Return the [x, y] coordinate for the center point of the cell that contains the specified text.  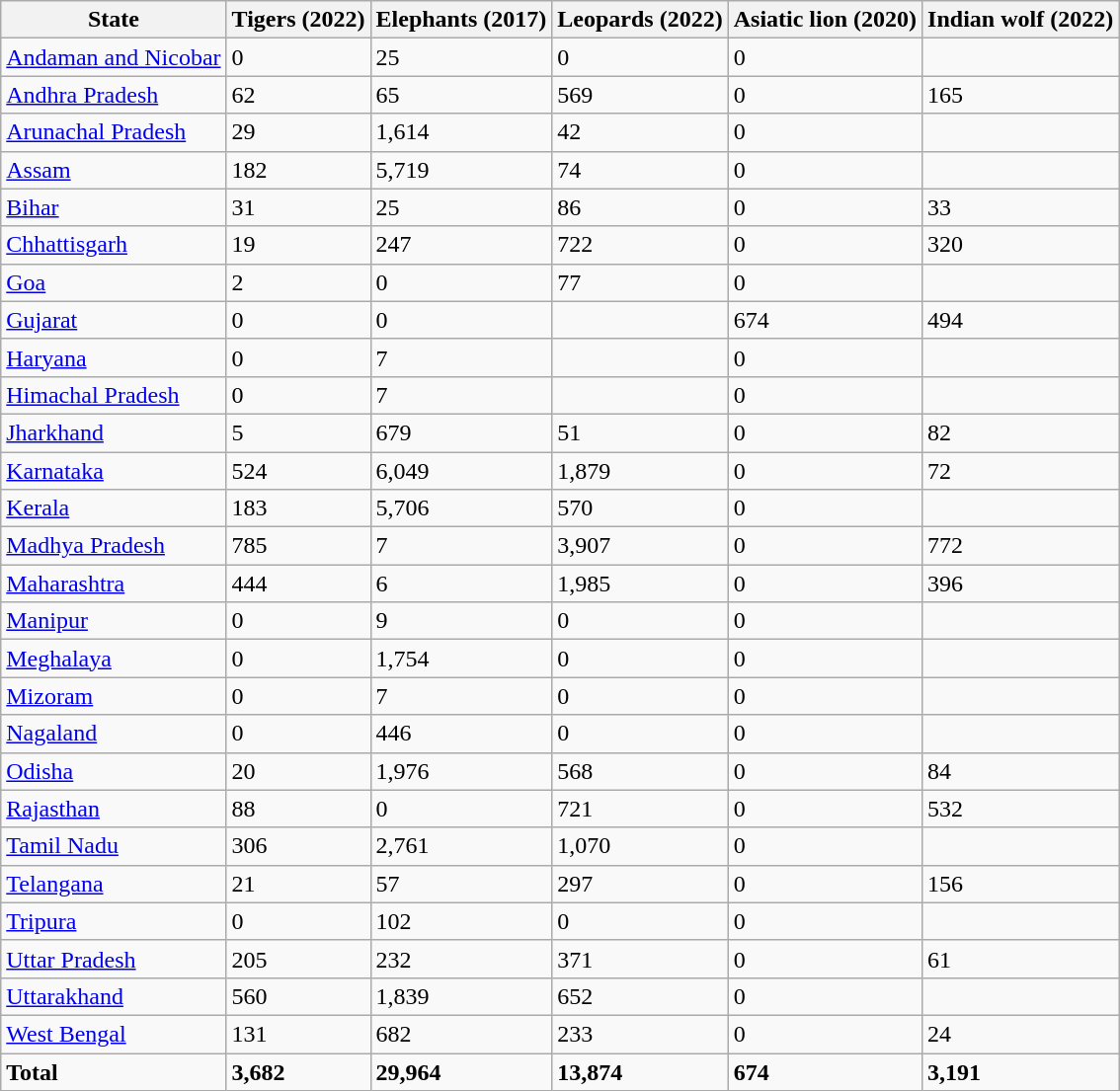
Himachal Pradesh [114, 395]
Elephants (2017) [461, 20]
72 [1021, 471]
Haryana [114, 357]
722 [640, 245]
524 [298, 471]
Andaman and Nicobar [114, 57]
Assam [114, 170]
Meghalaya [114, 659]
182 [298, 170]
Andhra Pradesh [114, 95]
3,907 [640, 546]
Chhattisgarh [114, 245]
205 [298, 959]
24 [1021, 1034]
233 [640, 1034]
570 [640, 508]
20 [298, 771]
568 [640, 771]
1,976 [461, 771]
Telangana [114, 884]
1,879 [640, 471]
306 [298, 846]
82 [1021, 432]
Manipur [114, 621]
Uttarakhand [114, 996]
5,706 [461, 508]
77 [640, 282]
1,839 [461, 996]
Madhya Pradesh [114, 546]
652 [640, 996]
1,754 [461, 659]
57 [461, 884]
1,985 [640, 584]
86 [640, 207]
29,964 [461, 1071]
247 [461, 245]
5,719 [461, 170]
31 [298, 207]
West Bengal [114, 1034]
371 [640, 959]
42 [640, 132]
88 [298, 809]
772 [1021, 546]
232 [461, 959]
Indian wolf (2022) [1021, 20]
Jharkhand [114, 432]
Uttar Pradesh [114, 959]
3,682 [298, 1071]
183 [298, 508]
6 [461, 584]
61 [1021, 959]
13,874 [640, 1071]
State [114, 20]
2,761 [461, 846]
1,070 [640, 846]
21 [298, 884]
Goa [114, 282]
Rajasthan [114, 809]
721 [640, 809]
65 [461, 95]
51 [640, 432]
494 [1021, 320]
320 [1021, 245]
Tripura [114, 921]
Total [114, 1071]
682 [461, 1034]
9 [461, 621]
560 [298, 996]
446 [461, 734]
Maharashtra [114, 584]
Asiatic lion (2020) [825, 20]
Odisha [114, 771]
74 [640, 170]
165 [1021, 95]
679 [461, 432]
6,049 [461, 471]
2 [298, 282]
396 [1021, 584]
29 [298, 132]
Arunachal Pradesh [114, 132]
19 [298, 245]
Leopards (2022) [640, 20]
444 [298, 584]
569 [640, 95]
297 [640, 884]
Nagaland [114, 734]
Bihar [114, 207]
Gujarat [114, 320]
Tamil Nadu [114, 846]
532 [1021, 809]
Karnataka [114, 471]
102 [461, 921]
84 [1021, 771]
Tigers (2022) [298, 20]
3,191 [1021, 1071]
5 [298, 432]
Kerala [114, 508]
Mizoram [114, 696]
33 [1021, 207]
785 [298, 546]
131 [298, 1034]
1,614 [461, 132]
156 [1021, 884]
62 [298, 95]
